Identify which cell holds the provided text, then report its [X, Y] central coordinate. 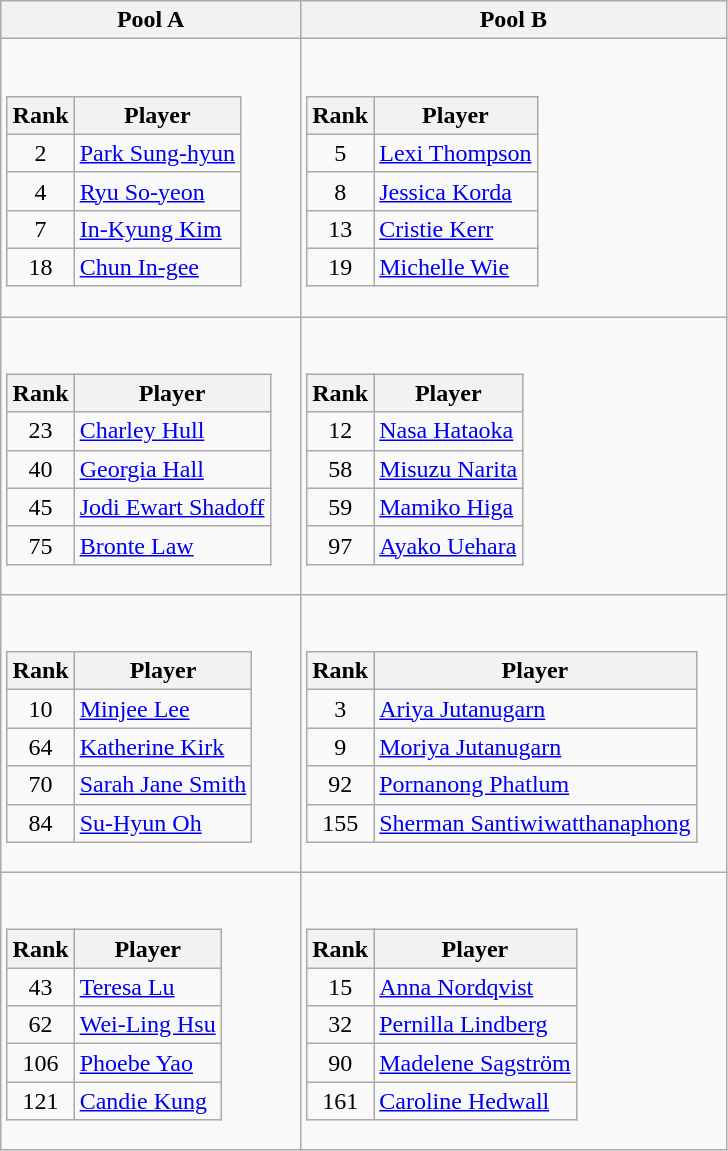
Caroline Hedwall [475, 1101]
Park Sung-hyun [157, 153]
Su-Hyun Oh [163, 823]
Moriya Jutanugarn [535, 747]
64 [40, 747]
Jodi Ewart Shadoff [172, 507]
Minjee Lee [163, 709]
Pornanong Phatlum [535, 785]
Rank Player 23 Charley Hull 40 Georgia Hall 45 Jodi Ewart Shadoff 75 Bronte Law [151, 456]
Rank Player 15 Anna Nordqvist 32 Pernilla Lindberg 90 Madelene Sagström 161 Caroline Hedwall [513, 1011]
121 [40, 1101]
70 [40, 785]
Lexi Thompson [456, 153]
Pernilla Lindberg [475, 1025]
Rank Player 3 Ariya Jutanugarn 9 Moriya Jutanugarn 92 Pornanong Phatlum 155 Sherman Santiwiwatthanaphong [513, 734]
Bronte Law [172, 545]
75 [40, 545]
Michelle Wie [456, 267]
97 [340, 545]
Georgia Hall [172, 469]
155 [340, 823]
Sarah Jane Smith [163, 785]
13 [340, 229]
43 [40, 987]
Ayako Uehara [448, 545]
4 [40, 191]
Madelene Sagström [475, 1063]
7 [40, 229]
3 [340, 709]
106 [40, 1063]
Chun In-gee [157, 267]
Jessica Korda [456, 191]
Pool B [513, 20]
Rank Player 43 Teresa Lu 62 Wei-Ling Hsu 106 Phoebe Yao 121 Candie Kung [151, 1011]
Mamiko Higa [448, 507]
2 [40, 153]
Misuzu Narita [448, 469]
Rank Player 12 Nasa Hataoka 58 Misuzu Narita 59 Mamiko Higa 97 Ayako Uehara [513, 456]
Ariya Jutanugarn [535, 709]
In-Kyung Kim [157, 229]
Sherman Santiwiwatthanaphong [535, 823]
10 [40, 709]
45 [40, 507]
12 [340, 431]
Nasa Hataoka [448, 431]
Rank Player 10 Minjee Lee 64 Katherine Kirk 70 Sarah Jane Smith 84 Su-Hyun Oh [151, 734]
9 [340, 747]
90 [340, 1063]
40 [40, 469]
18 [40, 267]
Rank Player 5 Lexi Thompson 8 Jessica Korda 13 Cristie Kerr 19 Michelle Wie [513, 178]
23 [40, 431]
Katherine Kirk [163, 747]
Cristie Kerr [456, 229]
Wei-Ling Hsu [148, 1025]
32 [340, 1025]
8 [340, 191]
Teresa Lu [148, 987]
Candie Kung [148, 1101]
Charley Hull [172, 431]
19 [340, 267]
92 [340, 785]
5 [340, 153]
58 [340, 469]
Anna Nordqvist [475, 987]
Phoebe Yao [148, 1063]
15 [340, 987]
161 [340, 1101]
62 [40, 1025]
84 [40, 823]
59 [340, 507]
Ryu So-yeon [157, 191]
Pool A [151, 20]
Rank Player 2 Park Sung-hyun 4 Ryu So-yeon 7 In-Kyung Kim 18 Chun In-gee [151, 178]
